Find where the given text appears and provide that cell's center as [X, Y] coordinate. 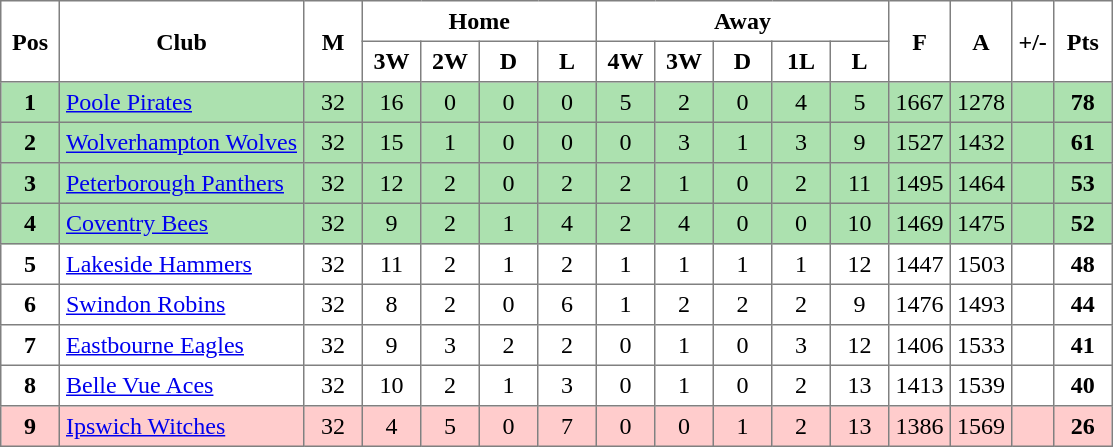
Ipswich Witches [181, 426]
4W [625, 61]
52 [1083, 223]
61 [1083, 142]
26 [1083, 426]
1495 [920, 183]
16 [391, 102]
1667 [920, 102]
1493 [981, 304]
1569 [981, 426]
1476 [920, 304]
F [920, 42]
2W [450, 61]
M [333, 42]
1386 [920, 426]
Pos [30, 42]
44 [1083, 304]
1406 [920, 345]
Eastbourne Eagles [181, 345]
15 [391, 142]
1L [801, 61]
Away [742, 21]
Club [181, 42]
48 [1083, 264]
1464 [981, 183]
Poole Pirates [181, 102]
Home [479, 21]
Coventry Bees [181, 223]
41 [1083, 345]
Belle Vue Aces [181, 385]
Lakeside Hammers [181, 264]
1469 [920, 223]
78 [1083, 102]
1413 [920, 385]
1278 [981, 102]
Wolverhampton Wolves [181, 142]
1503 [981, 264]
1432 [981, 142]
1527 [920, 142]
Peterborough Panthers [181, 183]
1533 [981, 345]
1539 [981, 385]
+/- [1033, 42]
Pts [1083, 42]
1447 [920, 264]
1475 [981, 223]
A [981, 42]
Swindon Robins [181, 304]
40 [1083, 385]
53 [1083, 183]
